Identify which cell holds the provided text, then report its [x, y] central coordinate. 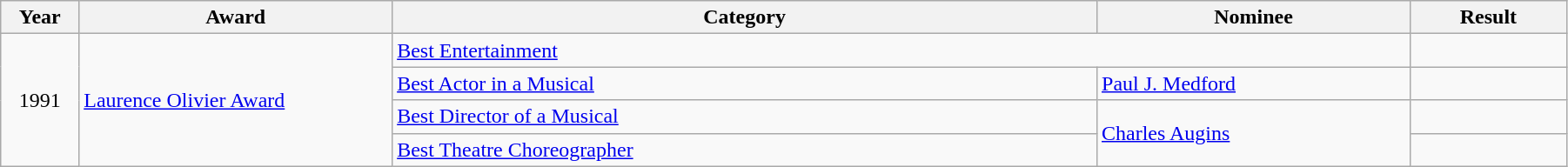
Laurence Olivier Award [236, 100]
Year [40, 17]
Category [745, 17]
Best Entertainment [901, 50]
Charles Augins [1254, 133]
Nominee [1254, 17]
Best Theatre Choreographer [745, 150]
Best Actor in a Musical [745, 83]
Award [236, 17]
Best Director of a Musical [745, 117]
Result [1488, 17]
Paul J. Medford [1254, 83]
1991 [40, 100]
